Capture the cell that displays the provided text and extract its [x, y] central coordinate. 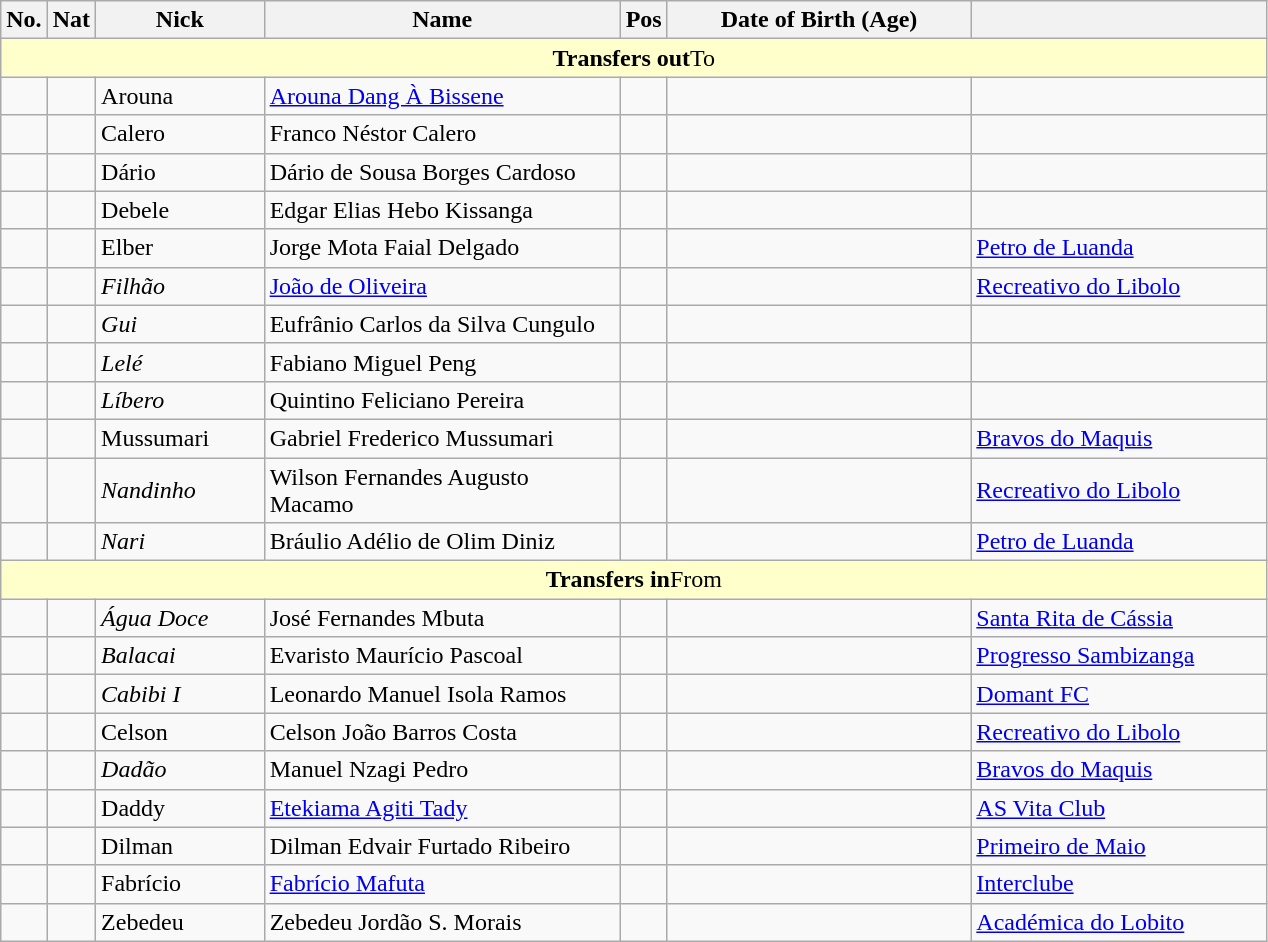
Etekiama Agiti Tady [442, 808]
Calero [180, 134]
Fabrício Mafuta [442, 884]
Arouna [180, 96]
No. [24, 20]
Bráulio Adélio de Olim Diniz [442, 542]
Pos [644, 20]
João de Oliveira [442, 286]
Quintino Feliciano Pereira [442, 400]
Edgar Elias Hebo Kissanga [442, 210]
Água Doce [180, 618]
Dilman [180, 846]
Elber [180, 248]
Académica do Lobito [1119, 922]
Dário de Sousa Borges Cardoso [442, 172]
Cabibi I [180, 694]
Date of Birth (Age) [819, 20]
Daddy [180, 808]
Leonardo Manuel Isola Ramos [442, 694]
Wilson Fernandes Augusto Macamo [442, 490]
Eufrânio Carlos da Silva Cungulo [442, 324]
Dadão [180, 770]
Santa Rita de Cássia [1119, 618]
Celson [180, 732]
Domant FC [1119, 694]
Transfers outTo [634, 58]
Evaristo Maurício Pascoal [442, 656]
Nat [71, 20]
Líbero [180, 400]
Arouna Dang À Bissene [442, 96]
José Fernandes Mbuta [442, 618]
Manuel Nzagi Pedro [442, 770]
Debele [180, 210]
Nick [180, 20]
Gui [180, 324]
Jorge Mota Faial Delgado [442, 248]
Transfers inFrom [634, 580]
Dário [180, 172]
Primeiro de Maio [1119, 846]
Gabriel Frederico Mussumari [442, 438]
Interclube [1119, 884]
Mussumari [180, 438]
Lelé [180, 362]
Name [442, 20]
Progresso Sambizanga [1119, 656]
Balacai [180, 656]
Nari [180, 542]
Fabrício [180, 884]
AS Vita Club [1119, 808]
Dilman Edvair Furtado Ribeiro [442, 846]
Zebedeu [180, 922]
Filhão [180, 286]
Franco Néstor Calero [442, 134]
Fabiano Miguel Peng [442, 362]
Celson João Barros Costa [442, 732]
Zebedeu Jordão S. Morais [442, 922]
Nandinho [180, 490]
